From the cell containing the given text, extract its center point as [x, y] coordinate. 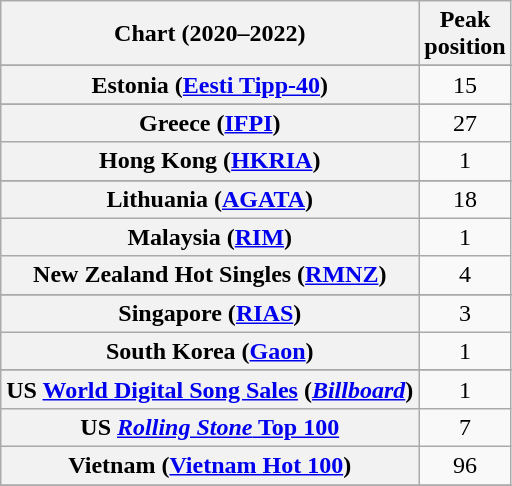
15 [465, 85]
Singapore (RIAS) [210, 313]
4 [465, 275]
Greece (IFPI) [210, 123]
New Zealand Hot Singles (RMNZ) [210, 275]
Chart (2020–2022) [210, 34]
7 [465, 427]
US Rolling Stone Top 100 [210, 427]
3 [465, 313]
Estonia (Eesti Tipp-40) [210, 85]
Peakposition [465, 34]
US World Digital Song Sales (Billboard) [210, 389]
Hong Kong (HKRIA) [210, 161]
South Korea (Gaon) [210, 351]
27 [465, 123]
Vietnam (Vietnam Hot 100) [210, 465]
96 [465, 465]
Malaysia (RIM) [210, 237]
18 [465, 199]
Lithuania (AGATA) [210, 199]
